Provide the [X, Y] coordinate of the cell's center where the given text is located.  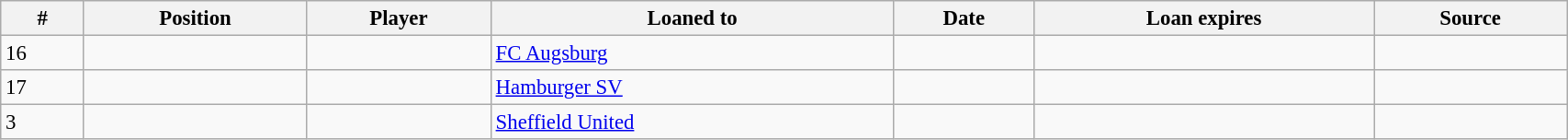
17 [42, 87]
Loan expires [1204, 18]
16 [42, 53]
Player [399, 18]
Source [1471, 18]
Sheffield United [693, 122]
Loaned to [693, 18]
Position [195, 18]
Date [964, 18]
3 [42, 122]
Hamburger SV [693, 87]
# [42, 18]
FC Augsburg [693, 53]
